Find where the given text appears and provide that cell's center as [x, y] coordinate. 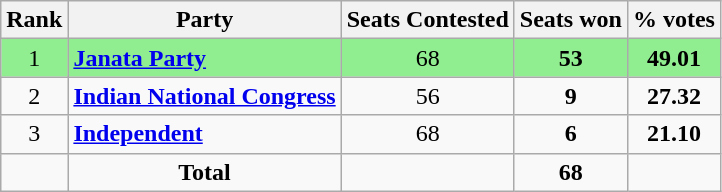
Seats won [570, 20]
9 [570, 96]
49.01 [674, 58]
27.32 [674, 96]
3 [34, 134]
56 [428, 96]
2 [34, 96]
Rank [34, 20]
% votes [674, 20]
Party [204, 20]
Independent [204, 134]
6 [570, 134]
Indian National Congress [204, 96]
21.10 [674, 134]
Janata Party [204, 58]
53 [570, 58]
Seats Contested [428, 20]
Total [204, 172]
1 [34, 58]
